Return [X, Y] of the center of cell containing provided text 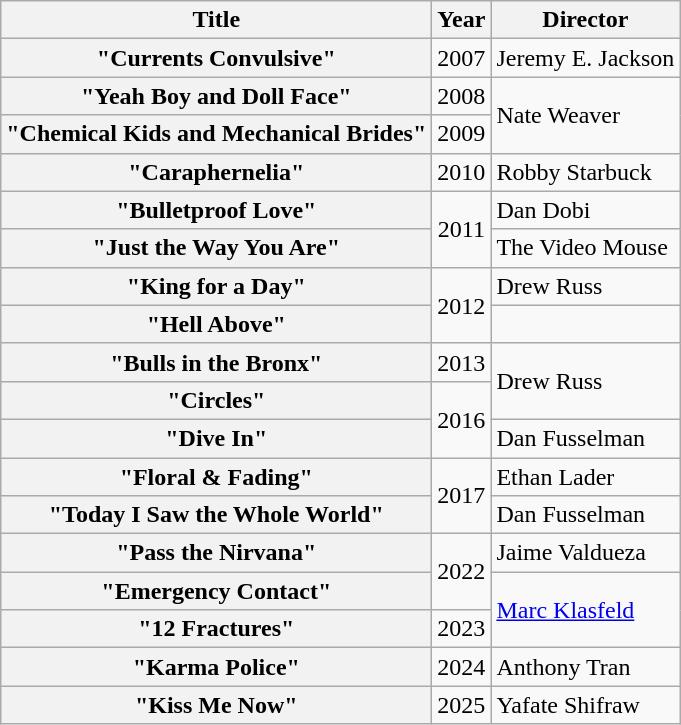
Jaime Valdueza [586, 553]
2022 [462, 572]
2010 [462, 172]
2009 [462, 134]
"Yeah Boy and Doll Face" [216, 96]
Ethan Lader [586, 477]
Anthony Tran [586, 667]
The Video Mouse [586, 248]
"Karma Police" [216, 667]
"Chemical Kids and Mechanical Brides" [216, 134]
2012 [462, 305]
2025 [462, 705]
2013 [462, 362]
"Floral & Fading" [216, 477]
Dan Dobi [586, 210]
Robby Starbuck [586, 172]
Marc Klasfeld [586, 610]
"Bulletproof Love" [216, 210]
2011 [462, 229]
"Currents Convulsive" [216, 58]
Year [462, 20]
2024 [462, 667]
"Just the Way You Are" [216, 248]
"King for a Day" [216, 286]
Yafate Shifraw [586, 705]
Title [216, 20]
"Hell Above" [216, 324]
"Kiss Me Now" [216, 705]
2016 [462, 419]
"Circles" [216, 400]
"Bulls in the Bronx" [216, 362]
2023 [462, 629]
"Caraphernelia" [216, 172]
Jeremy E. Jackson [586, 58]
2008 [462, 96]
"12 Fractures" [216, 629]
2017 [462, 496]
"Pass the Nirvana" [216, 553]
"Emergency Contact" [216, 591]
2007 [462, 58]
"Dive In" [216, 438]
"Today I Saw the Whole World" [216, 515]
Director [586, 20]
Nate Weaver [586, 115]
